Pinpoint the cell where the given text exists, returning its (x, y) midpoint coordinate. 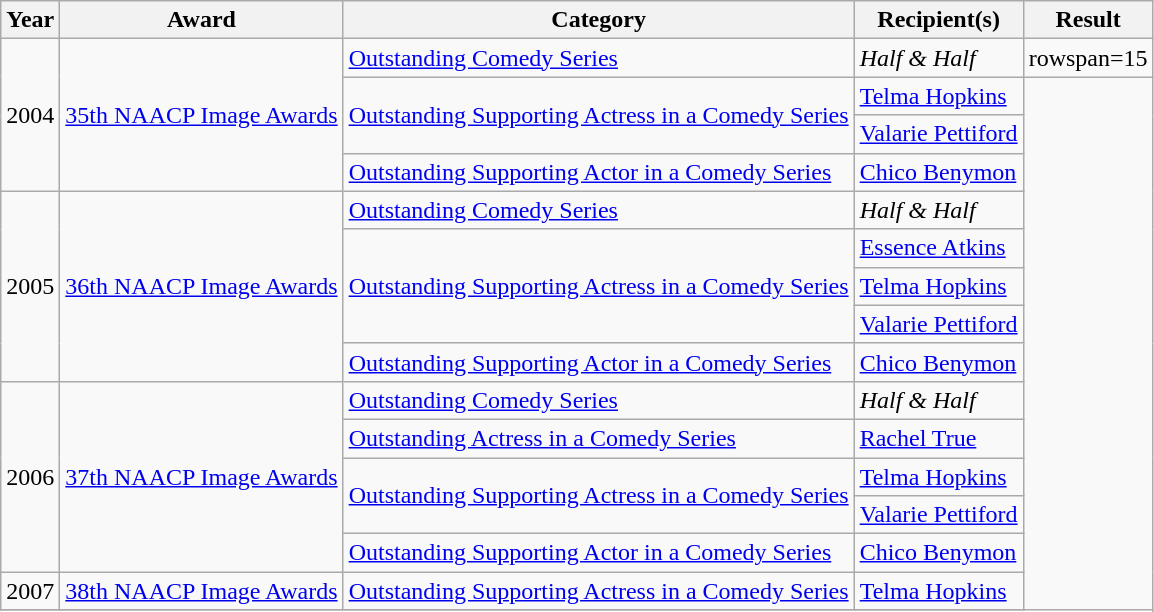
35th NAACP Image Awards (202, 115)
Category (598, 20)
Award (202, 20)
2007 (30, 591)
38th NAACP Image Awards (202, 591)
rowspan=15 (1088, 58)
Essence Atkins (938, 248)
2004 (30, 115)
Rachel True (938, 438)
37th NAACP Image Awards (202, 476)
Outstanding Actress in a Comedy Series (598, 438)
Result (1088, 20)
36th NAACP Image Awards (202, 286)
2005 (30, 286)
Recipient(s) (938, 20)
2006 (30, 476)
Year (30, 20)
